Identify which cell holds the provided text, then report its [x, y] central coordinate. 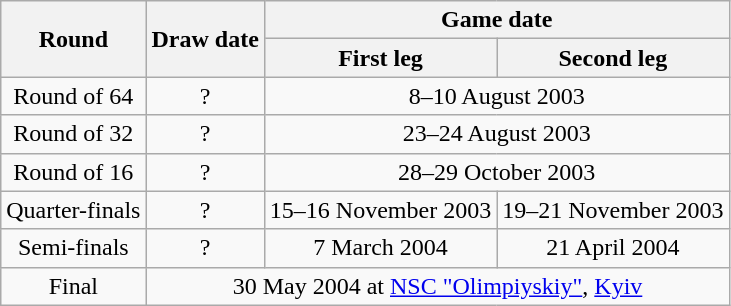
23–24 August 2003 [496, 134]
8–10 August 2003 [496, 96]
28–29 October 2003 [496, 172]
Draw date [205, 39]
Final [74, 286]
Round [74, 39]
Round of 64 [74, 96]
Round of 16 [74, 172]
Quarter-finals [74, 210]
First leg [380, 58]
Round of 32 [74, 134]
Semi-finals [74, 248]
7 March 2004 [380, 248]
Second leg [613, 58]
19–21 November 2003 [613, 210]
30 May 2004 at NSC "Olimpiyskiy", Kyiv [438, 286]
21 April 2004 [613, 248]
Game date [496, 20]
15–16 November 2003 [380, 210]
